Return [x, y] of the center of cell containing provided text 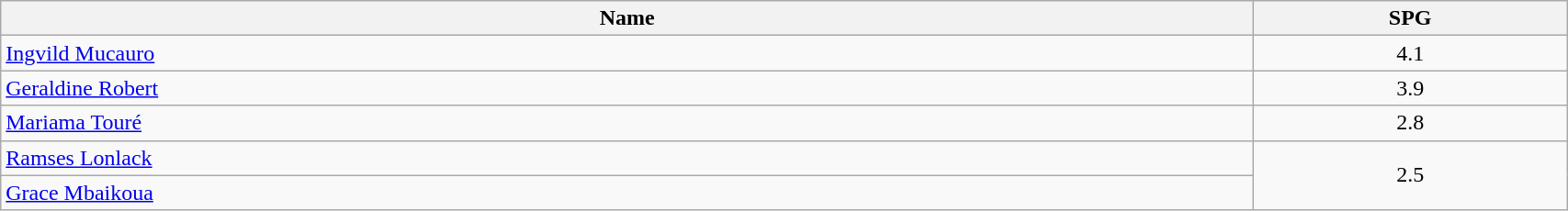
Geraldine Robert [627, 88]
Mariama Touré [627, 123]
4.1 [1411, 53]
Ingvild Mucauro [627, 53]
Grace Mbaikoua [627, 193]
Ramses Lonlack [627, 158]
2.8 [1411, 123]
2.5 [1411, 175]
Name [627, 18]
SPG [1411, 18]
3.9 [1411, 88]
